Return (x, y) of the center of cell containing provided text 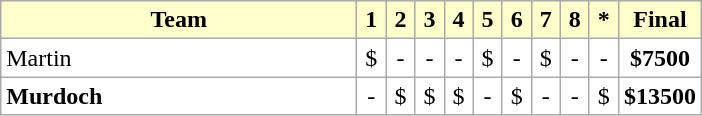
7 (546, 20)
8 (574, 20)
5 (488, 20)
Final (660, 20)
1 (372, 20)
3 (430, 20)
4 (458, 20)
6 (516, 20)
Team (179, 20)
Martin (179, 58)
2 (400, 20)
* (604, 20)
$13500 (660, 96)
$7500 (660, 58)
Murdoch (179, 96)
